From the cell containing the given text, extract its center point as [X, Y] coordinate. 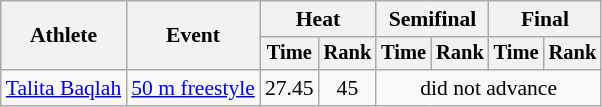
Athlete [64, 36]
Heat [318, 19]
27.45 [290, 88]
50 m freestyle [193, 88]
45 [348, 88]
Talita Baqlah [64, 88]
Final [545, 19]
Event [193, 36]
did not advance [488, 88]
Semifinal [432, 19]
